Locate the cell with the specified text and output its (x, y) center coordinate. 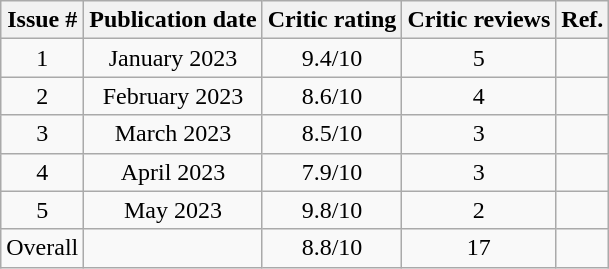
March 2023 (173, 134)
8.6/10 (332, 96)
9.4/10 (332, 58)
Ref. (582, 20)
Publication date (173, 20)
17 (479, 248)
Issue # (42, 20)
Critic rating (332, 20)
7.9/10 (332, 172)
8.5/10 (332, 134)
January 2023 (173, 58)
9.8/10 (332, 210)
February 2023 (173, 96)
8.8/10 (332, 248)
Critic reviews (479, 20)
May 2023 (173, 210)
1 (42, 58)
Overall (42, 248)
April 2023 (173, 172)
